Extract the [X, Y] coordinate from the center of the cell holding the provided text.  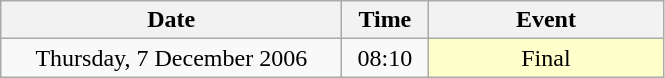
Event [546, 20]
Date [172, 20]
Time [385, 20]
08:10 [385, 58]
Final [546, 58]
Thursday, 7 December 2006 [172, 58]
